Scan for the cell matching the given text and deliver its [x, y] coordinate at center. 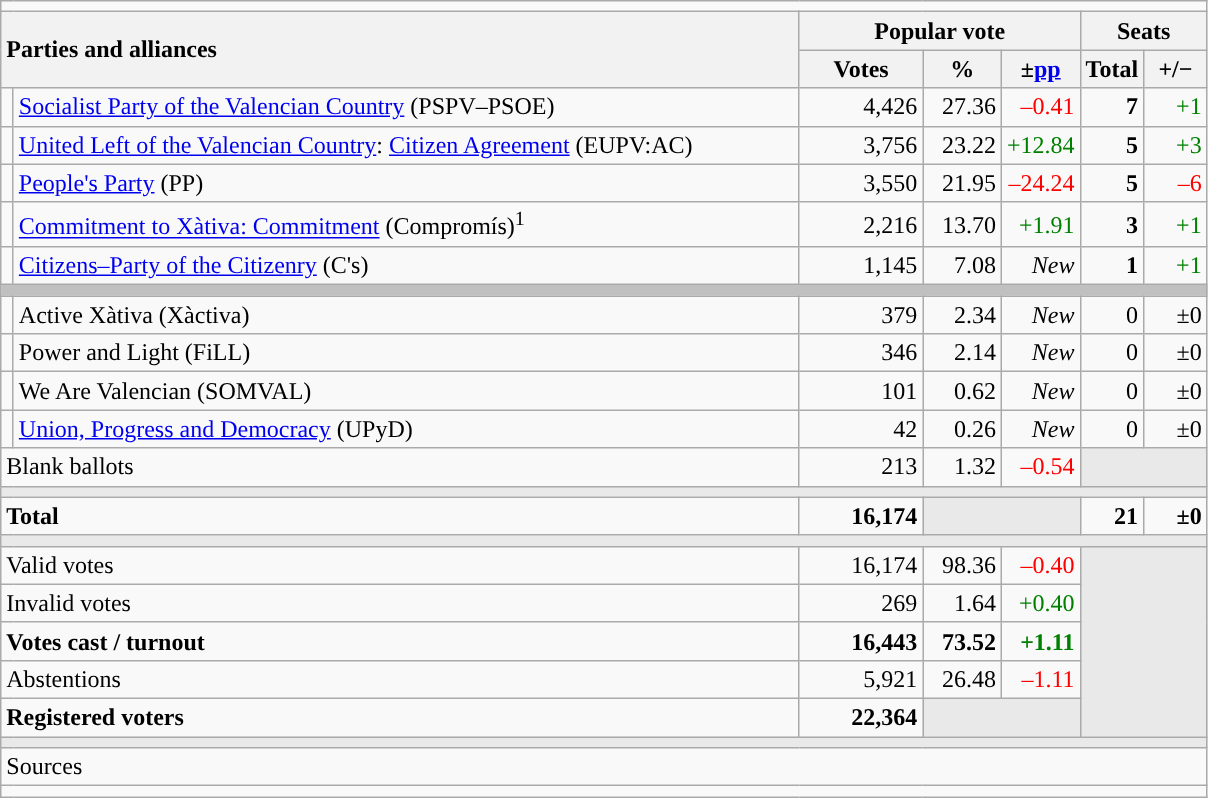
21 [1112, 516]
4,426 [861, 107]
Union, Progress and Democracy (UPyD) [406, 429]
Valid votes [400, 565]
Seats [1144, 31]
Active Xàtiva (Xàctiva) [406, 315]
Socialist Party of the Valencian Country (PSPV–PSOE) [406, 107]
1.64 [962, 603]
213 [861, 467]
We Are Valencian (SOMVAL) [406, 391]
1 [1112, 266]
–0.41 [1040, 107]
1,145 [861, 266]
7 [1112, 107]
2,216 [861, 224]
21.95 [962, 183]
3 [1112, 224]
Commitment to Xàtiva: Commitment (Compromís)1 [406, 224]
United Left of the Valencian Country: Citizen Agreement (EUPV:AC) [406, 145]
269 [861, 603]
+12.84 [1040, 145]
2.34 [962, 315]
±pp [1040, 69]
+1.91 [1040, 224]
–0.40 [1040, 565]
People's Party (PP) [406, 183]
+0.40 [1040, 603]
–1.11 [1040, 679]
26.48 [962, 679]
0.26 [962, 429]
+1.11 [1040, 641]
23.22 [962, 145]
Popular vote [940, 31]
3,756 [861, 145]
346 [861, 353]
+/− [1176, 69]
2.14 [962, 353]
5,921 [861, 679]
16,443 [861, 641]
Power and Light (FiLL) [406, 353]
Sources [604, 767]
–24.24 [1040, 183]
Blank ballots [400, 467]
101 [861, 391]
Registered voters [400, 718]
Abstentions [400, 679]
Parties and alliances [400, 50]
7.08 [962, 266]
Votes [861, 69]
–6 [1176, 183]
Citizens–Party of the Citizenry (C's) [406, 266]
13.70 [962, 224]
379 [861, 315]
–0.54 [1040, 467]
% [962, 69]
73.52 [962, 641]
22,364 [861, 718]
98.36 [962, 565]
+3 [1176, 145]
Votes cast / turnout [400, 641]
Invalid votes [400, 603]
3,550 [861, 183]
42 [861, 429]
27.36 [962, 107]
1.32 [962, 467]
0.62 [962, 391]
